Detect which cell encompasses the target text, then output its (x, y) center coordinate. 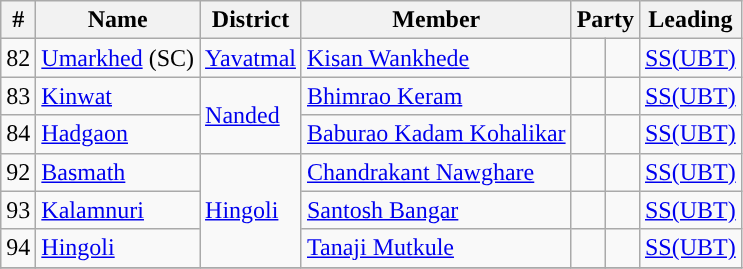
94 (18, 248)
Kisan Wankhede (436, 58)
83 (18, 96)
# (18, 20)
Hadgaon (118, 134)
Kalamnuri (118, 210)
92 (18, 172)
82 (18, 58)
Tanaji Mutkule (436, 248)
Basmath (118, 172)
Santosh Bangar (436, 210)
Yavatmal (251, 58)
93 (18, 210)
Baburao Kadam Kohalikar (436, 134)
Kinwat (118, 96)
Bhimrao Keram (436, 96)
Member (436, 20)
Nanded (251, 115)
District (251, 20)
Chandrakant Nawghare (436, 172)
Umarkhed (SC) (118, 58)
Party (605, 20)
Leading (690, 20)
84 (18, 134)
Name (118, 20)
